Return the [x, y] coordinate for the center point of the cell that contains the specified text.  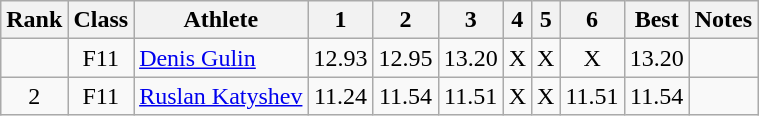
3 [470, 20]
Notes [723, 20]
Ruslan Katyshev [221, 96]
Rank [34, 20]
Class [101, 20]
12.95 [406, 58]
4 [517, 20]
6 [592, 20]
1 [340, 20]
Best [656, 20]
12.93 [340, 58]
11.24 [340, 96]
5 [546, 20]
Denis Gulin [221, 58]
Athlete [221, 20]
